Locate the cell with the specified text and output its [X, Y] center coordinate. 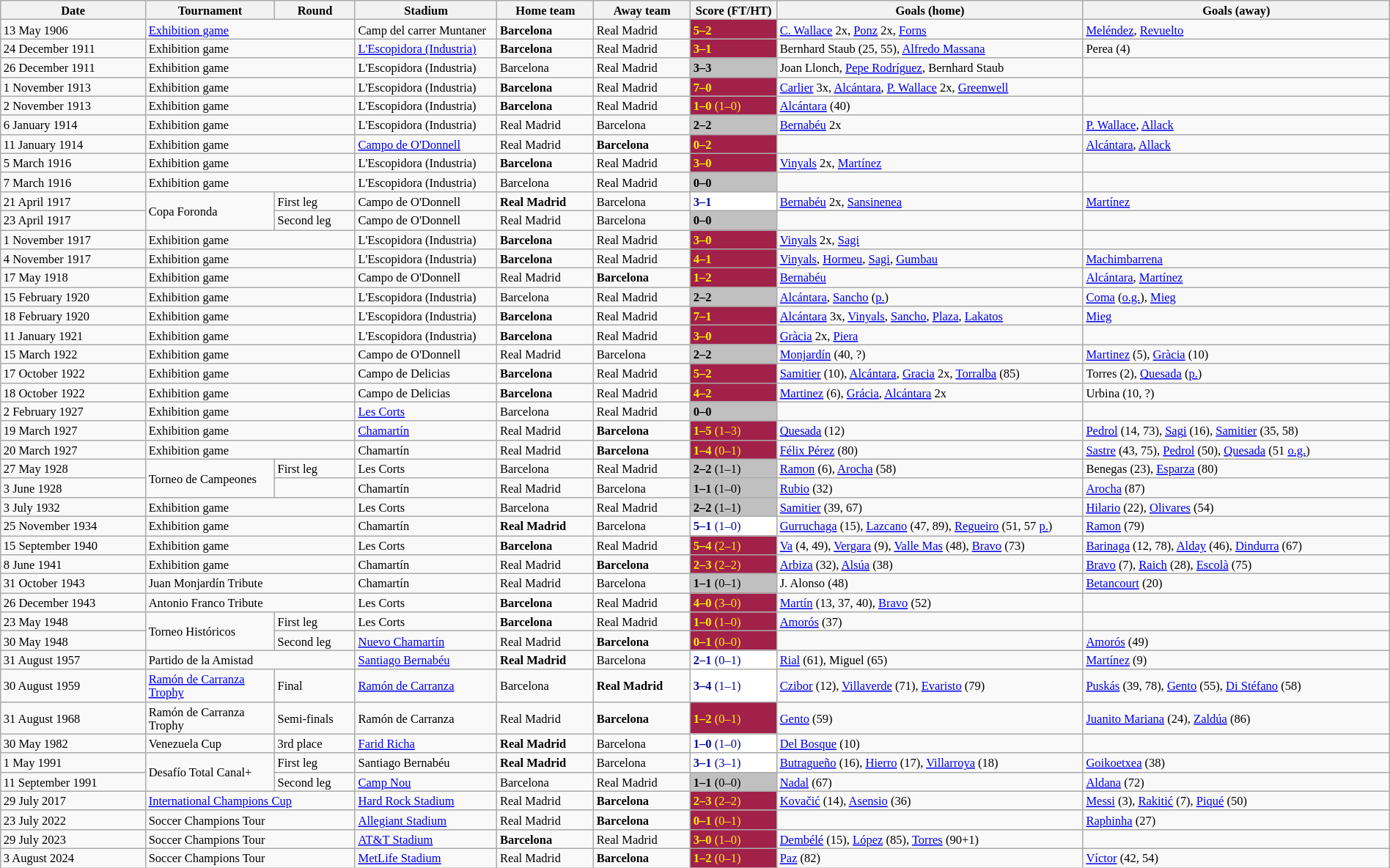
1 November 1917 [73, 240]
Barinaga (12, 78), Alday (46), Dindurra (67) [1236, 545]
1–1 (0–0) [734, 781]
23 July 2022 [73, 820]
Félix Pérez (80) [930, 449]
Carlier 3x, Alcántara, P. Wallace 2x, Greenwell [930, 87]
Final [315, 685]
0–1 (0–1) [734, 820]
3–4 (1–1) [734, 685]
Rial (61), Miguel (65) [930, 660]
Bernhard Staub (25, 55), Alfredo Massana [930, 48]
Date [73, 10]
15 March 1922 [73, 354]
Alcántara (40) [930, 106]
3–3 [734, 67]
2 November 1913 [73, 106]
5–1 (1–0) [734, 526]
30 May 1982 [73, 743]
3–1 (3–1) [734, 762]
Samitier (39, 67) [930, 507]
Rubio (32) [930, 488]
27 May 1928 [73, 468]
Amorós (37) [930, 622]
Gràcia 2x, Piera [930, 335]
11 January 1921 [73, 335]
Messi (3), Rakitić (7), Piqué (50) [1236, 801]
Hilario (22), Olivares (54) [1236, 507]
23 April 1917 [73, 220]
13 May 1906 [73, 29]
Torres (2), Quesada (p.) [1236, 373]
Quesada (12) [930, 430]
0–2 [734, 144]
Betancourt (20) [1236, 584]
Del Bosque (10) [930, 743]
Mieg [1236, 316]
29 July 2017 [73, 801]
Camp Nou [425, 781]
7–0 [734, 87]
3 August 2024 [73, 858]
Coma (o.g.), Mieg [1236, 297]
Torneo de Campeones [210, 478]
Kovačić (14), Asensio (36) [930, 801]
15 September 1940 [73, 545]
7 March 1916 [73, 182]
Joan Llonch, Pepe Rodríguez, Bernhard Staub [930, 67]
3 July 1932 [73, 507]
5 March 1916 [73, 163]
1–1 (1–0) [734, 488]
4 November 1917 [73, 259]
Venezuela Cup [210, 743]
11 September 1991 [73, 781]
26 December 1911 [73, 67]
Alcántara, Allack [1236, 144]
2 February 1927 [73, 411]
Paz (82) [930, 858]
1–4 (0–1) [734, 449]
3rd place [315, 743]
Nuevo Chamartín [425, 641]
15 February 1920 [73, 297]
Martínez (9) [1236, 660]
18 October 1922 [73, 392]
Copa Foronda [210, 210]
1 May 1991 [73, 762]
Semi-finals [315, 718]
31 August 1968 [73, 718]
17 October 1922 [73, 373]
Samitier (10), Alcántara, Gracia 2x, Torralba (85) [930, 373]
AT&T Stadium [425, 839]
23 May 1948 [73, 622]
Farid Richa [425, 743]
Allegiant Stadium [425, 820]
Antonio Franco Tribute [251, 603]
MetLife Stadium [425, 858]
6 January 1914 [73, 125]
Away team [642, 10]
19 March 1927 [73, 430]
Desafío Total Canal+ [210, 772]
Dembélé (15), López (85), Torres (90+1) [930, 839]
Vinyals 2x, Martínez [930, 163]
Amorós (49) [1236, 641]
3 June 1928 [73, 488]
Stadium [425, 10]
C. Wallace 2x, Ponz 2x, Forns [930, 29]
Urbina (10, ?) [1236, 392]
Butragueño (16), Hierro (17), Villarroya (18) [930, 762]
Víctor (42, 54) [1236, 858]
17 May 1918 [73, 278]
J. Alonso (48) [930, 584]
Benegas (23), Esparza (80) [1236, 468]
Martín (13, 37, 40), Bravo (52) [930, 603]
Ramon (6), Arocha (58) [930, 468]
Alcántara 3x, Vinyals, Sancho, Plaza, Lakatos [930, 316]
Vinyals 2x, Sagi [930, 240]
Bernabéu [930, 278]
1–1 (0–1) [734, 584]
Meléndez, Revuelto [1236, 29]
Monjardín (40, ?) [930, 354]
31 August 1957 [73, 660]
7–1 [734, 316]
Alcántara, Martínez [1236, 278]
Gurruchaga (15), Lazcano (47, 89), Regueiro (51, 57 p.) [930, 526]
2–1 (0–1) [734, 660]
Alcántara, Sancho (p.) [930, 297]
20 March 1927 [73, 449]
Bernabéu 2x [930, 125]
Goikoetxea (38) [1236, 762]
Arocha (87) [1236, 488]
Home team [545, 10]
Bravo (7), Raich (28), Escolà (75) [1236, 564]
Ramon (79) [1236, 526]
Camp del carrer Muntaner [425, 29]
Martinez (5), Gràcia (10) [1236, 354]
Arbiza (32), Alsúa (38) [930, 564]
8 June 1941 [73, 564]
Czibor (12), Villaverde (71), Evaristo (79) [930, 685]
Machimbarrena [1236, 259]
26 December 1943 [73, 603]
18 February 1920 [73, 316]
P. Wallace, Allack [1236, 125]
29 July 2023 [73, 839]
Bernabéu 2x, Sansinenea [930, 201]
30 August 1959 [73, 685]
Score (FT/HT) [734, 10]
Goals (home) [930, 10]
21 April 1917 [73, 201]
Round [315, 10]
0–1 (0–0) [734, 641]
Aldana (72) [1236, 781]
Martinez (6), Grácia, Alcántara 2x [930, 392]
Perea (4) [1236, 48]
Nadal (67) [930, 781]
3–0 (1–0) [734, 839]
Pedrol (14, 73), Sagi (16), Samitier (35, 58) [1236, 430]
Gento (59) [930, 718]
24 December 1911 [73, 48]
31 October 1943 [73, 584]
30 May 1948 [73, 641]
Torneo Históricos [210, 631]
Va (4, 49), Vergara (9), Valle Mas (48), Bravo (73) [930, 545]
Vinyals, Hormeu, Sagi, Gumbau [930, 259]
1 November 1913 [73, 87]
1–2 [734, 278]
International Champions Cup [251, 801]
11 January 1914 [73, 144]
Martínez [1236, 201]
Goals (away) [1236, 10]
Puskás (39, 78), Gento (55), Di Stéfano (58) [1236, 685]
Hard Rock Stadium [425, 801]
1–5 (1–3) [734, 430]
Raphinha (27) [1236, 820]
Partido de la Amistad [251, 660]
Sastre (43, 75), Pedrol (50), Quesada (51 o.g.) [1236, 449]
5–4 (2–1) [734, 545]
4–0 (3–0) [734, 603]
25 November 1934 [73, 526]
4–1 [734, 259]
Juanito Mariana (24), Zaldúa (86) [1236, 718]
4–2 [734, 392]
Tournament [210, 10]
Juan Monjardín Tribute [251, 584]
